Return the [X, Y] coordinate for the center point of the cell that contains the specified text.  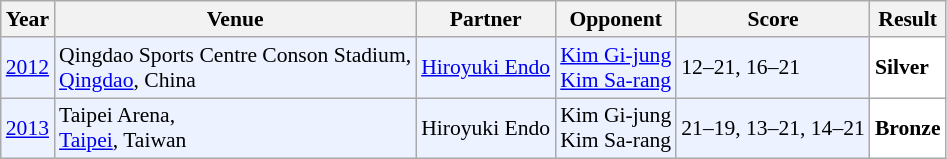
Venue [235, 19]
Taipei Arena,Taipei, Taiwan [235, 128]
2012 [28, 68]
21–19, 13–21, 14–21 [773, 128]
Opponent [616, 19]
2013 [28, 128]
Silver [908, 68]
Result [908, 19]
Bronze [908, 128]
Year [28, 19]
12–21, 16–21 [773, 68]
Score [773, 19]
Partner [486, 19]
Qingdao Sports Centre Conson Stadium,Qingdao, China [235, 68]
